Find where the given text appears and provide that cell's center as [X, Y] coordinate. 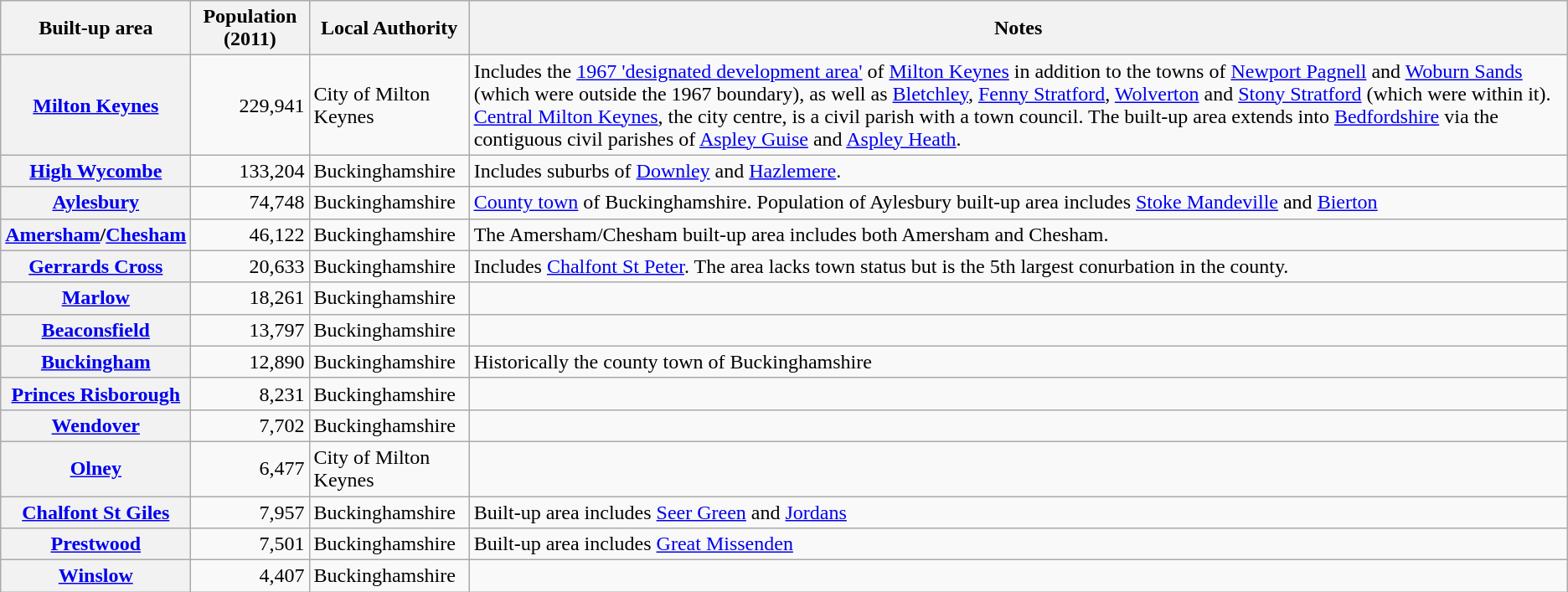
12,890 [250, 362]
Gerrards Cross [95, 266]
High Wycombe [95, 171]
Prestwood [95, 544]
Marlow [95, 298]
Population (2011) [250, 28]
Amersham/Chesham [95, 234]
4,407 [250, 576]
Local Authority [389, 28]
Olney [95, 469]
County town of Buckinghamshire. Population of Aylesbury built-up area includes Stoke Mandeville and Bierton [1019, 203]
Buckingham [95, 362]
7,957 [250, 512]
Historically the county town of Buckinghamshire [1019, 362]
Princes Risborough [95, 394]
229,941 [250, 106]
Built-up area includes Great Missenden [1019, 544]
46,122 [250, 234]
133,204 [250, 171]
13,797 [250, 330]
6,477 [250, 469]
18,261 [250, 298]
Beaconsfield [95, 330]
Built-up area includes Seer Green and Jordans [1019, 512]
20,633 [250, 266]
The Amersham/Chesham built-up area includes both Amersham and Chesham. [1019, 234]
Built-up area [95, 28]
7,501 [250, 544]
Wendover [95, 425]
Notes [1019, 28]
Aylesbury [95, 203]
Winslow [95, 576]
Includes suburbs of Downley and Hazlemere. [1019, 171]
7,702 [250, 425]
74,748 [250, 203]
Milton Keynes [95, 106]
Includes Chalfont St Peter. The area lacks town status but is the 5th largest conurbation in the county. [1019, 266]
Chalfont St Giles [95, 512]
8,231 [250, 394]
